Pinpoint the cell where the given text exists, returning its (x, y) midpoint coordinate. 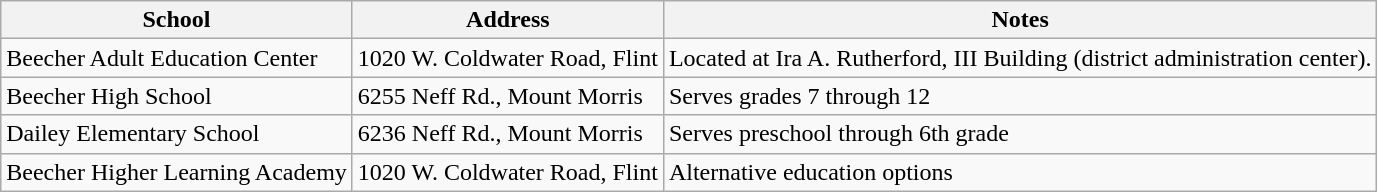
6255 Neff Rd., Mount Morris (508, 96)
6236 Neff Rd., Mount Morris (508, 134)
Serves preschool through 6th grade (1020, 134)
Address (508, 20)
Located at Ira A. Rutherford, III Building (district administration center). (1020, 58)
Beecher Higher Learning Academy (177, 172)
Beecher Adult Education Center (177, 58)
Serves grades 7 through 12 (1020, 96)
Alternative education options (1020, 172)
School (177, 20)
Notes (1020, 20)
Dailey Elementary School (177, 134)
Beecher High School (177, 96)
